Determine the (x, y) coordinate at the center of the cell enclosing the given text.  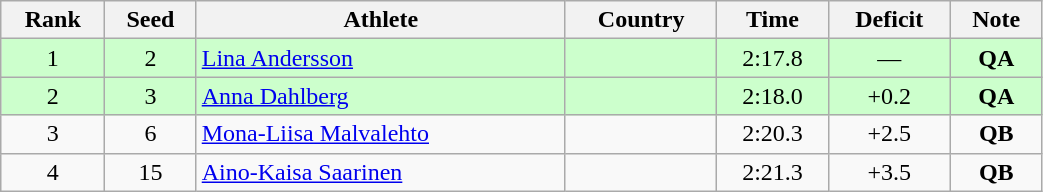
Lina Andersson (380, 58)
Anna Dahlberg (380, 96)
Note (996, 20)
2:18.0 (772, 96)
+0.2 (889, 96)
4 (53, 172)
Athlete (380, 20)
2:20.3 (772, 134)
2:17.8 (772, 58)
Mona-Liisa Malvalehto (380, 134)
+3.5 (889, 172)
2:21.3 (772, 172)
Aino-Kaisa Saarinen (380, 172)
Time (772, 20)
Rank (53, 20)
Seed (151, 20)
— (889, 58)
Deficit (889, 20)
1 (53, 58)
6 (151, 134)
Country (640, 20)
15 (151, 172)
+2.5 (889, 134)
